Detect which cell encompasses the target text, then output its [x, y] center coordinate. 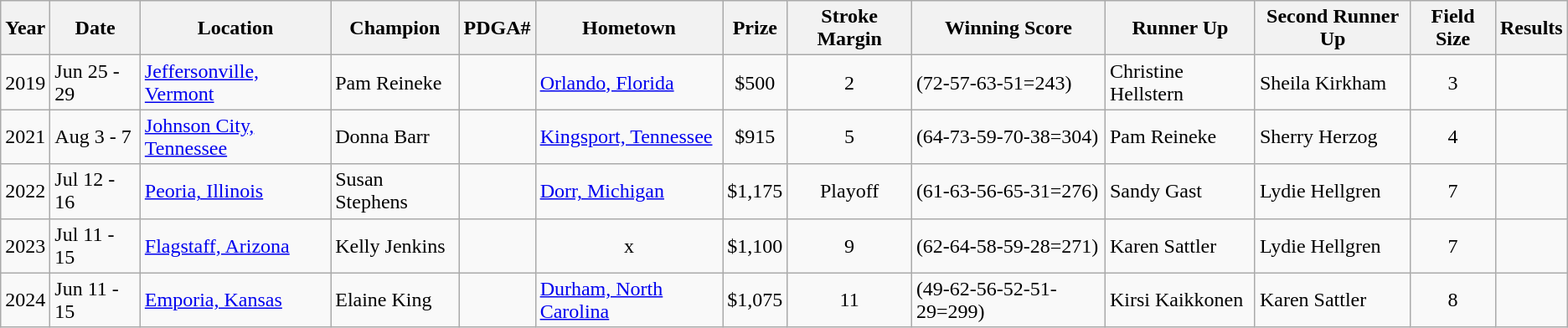
2024 [25, 300]
(61-63-56-65-31=276) [1008, 191]
3 [1453, 82]
Field Size [1453, 28]
Sherry Herzog [1332, 137]
Hometown [629, 28]
Kirsi Kaikkonen [1179, 300]
$1,175 [756, 191]
x [629, 246]
11 [849, 300]
Peoria, Illinois [235, 191]
Elaine King [395, 300]
Jun 11 - 15 [95, 300]
Christine Hellstern [1179, 82]
Kelly Jenkins [395, 246]
Champion [395, 28]
Location [235, 28]
(49-62-56-52-51-29=299) [1008, 300]
Date [95, 28]
Playoff [849, 191]
Susan Stephens [395, 191]
(72-57-63-51=243) [1008, 82]
$500 [756, 82]
Emporia, Kansas [235, 300]
Year [25, 28]
$1,100 [756, 246]
Second Runner Up [1332, 28]
4 [1453, 137]
PDGA# [498, 28]
5 [849, 137]
Dorr, Michigan [629, 191]
Flagstaff, Arizona [235, 246]
Stroke Margin [849, 28]
Donna Barr [395, 137]
Winning Score [1008, 28]
Jul 12 - 16 [95, 191]
Runner Up [1179, 28]
Orlando, Florida [629, 82]
Durham, North Carolina [629, 300]
2019 [25, 82]
Sandy Gast [1179, 191]
Jun 25 - 29 [95, 82]
8 [1453, 300]
Aug 3 - 7 [95, 137]
2023 [25, 246]
(62-64-58-59-28=271) [1008, 246]
$915 [756, 137]
Sheila Kirkham [1332, 82]
Results [1531, 28]
9 [849, 246]
2021 [25, 137]
$1,075 [756, 300]
2 [849, 82]
Jeffersonville, Vermont [235, 82]
Prize [756, 28]
Kingsport, Tennessee [629, 137]
Jul 11 - 15 [95, 246]
(64-73-59-70-38=304) [1008, 137]
Johnson City, Tennessee [235, 137]
2022 [25, 191]
